Extract the [x, y] coordinate from the center of the cell holding the provided text.  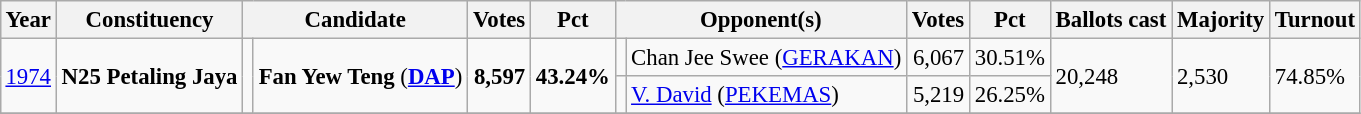
6,067 [938, 57]
Opponent(s) [760, 20]
30.51% [1010, 57]
Turnout [1316, 20]
Ballots cast [1110, 20]
Majority [1221, 20]
8,597 [500, 76]
Chan Jee Swee (GERAKAN) [766, 57]
V. David (PEKEMAS) [766, 95]
74.85% [1316, 76]
1974 [28, 76]
N25 Petaling Jaya [150, 76]
Candidate [356, 20]
Fan Yew Teng (DAP) [360, 76]
Constituency [150, 20]
20,248 [1110, 76]
2,530 [1221, 76]
Year [28, 20]
26.25% [1010, 95]
5,219 [938, 95]
43.24% [574, 76]
